For the text-containing cell, return its midpoint in (x, y) coordinate format. 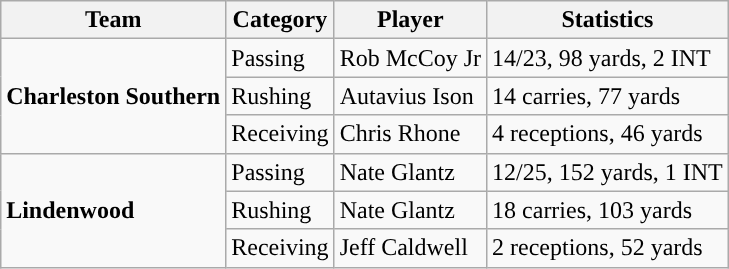
Lindenwood (114, 210)
Team (114, 20)
Rob McCoy Jr (410, 58)
18 carries, 103 yards (608, 210)
Statistics (608, 20)
Charleston Southern (114, 96)
Category (280, 20)
Autavius Ison (410, 96)
14 carries, 77 yards (608, 96)
14/23, 98 yards, 2 INT (608, 58)
Player (410, 20)
2 receptions, 52 yards (608, 248)
4 receptions, 46 yards (608, 134)
Jeff Caldwell (410, 248)
Chris Rhone (410, 134)
12/25, 152 yards, 1 INT (608, 172)
